Determine the (X, Y) coordinate at the center of the cell enclosing the given text.  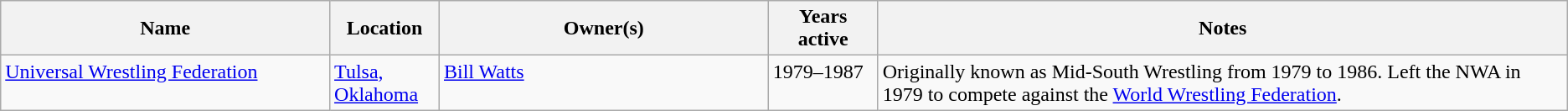
Universal Wrestling Federation (166, 82)
Tulsa, Oklahoma (385, 82)
1979–1987 (823, 82)
Originally known as Mid-South Wrestling from 1979 to 1986. Left the NWA in 1979 to compete against the World Wrestling Federation. (1223, 82)
Notes (1223, 29)
Bill Watts (603, 82)
Owner(s) (603, 29)
Location (385, 29)
Years active (823, 29)
Name (166, 29)
